Identify which cell holds the provided text, then report its (X, Y) central coordinate. 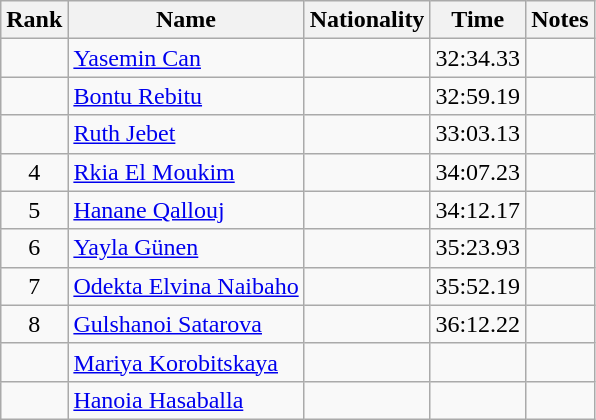
Nationality (367, 20)
35:23.93 (478, 248)
35:52.19 (478, 286)
Gulshanoi Satarova (186, 324)
Bontu Rebitu (186, 96)
32:34.33 (478, 58)
8 (34, 324)
Rkia El Moukim (186, 172)
Name (186, 20)
Ruth Jebet (186, 134)
36:12.22 (478, 324)
Time (478, 20)
33:03.13 (478, 134)
Rank (34, 20)
Notes (560, 20)
Mariya Korobitskaya (186, 362)
Yayla Günen (186, 248)
6 (34, 248)
32:59.19 (478, 96)
4 (34, 172)
34:07.23 (478, 172)
Hanoia Hasaballa (186, 400)
34:12.17 (478, 210)
Yasemin Can (186, 58)
7 (34, 286)
5 (34, 210)
Odekta Elvina Naibaho (186, 286)
Hanane Qallouj (186, 210)
